Scan for the cell matching the given text and deliver its (X, Y) coordinate at center. 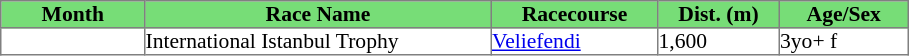
3yo+ f (844, 42)
Race Name (318, 14)
Veliefendi (574, 42)
Dist. (m) (719, 14)
International Istanbul Trophy (318, 42)
Month (73, 14)
Age/Sex (844, 14)
1,600 (719, 42)
Racecourse (574, 14)
